Output the (X, Y) coordinate of the center of the cell containing the given text.  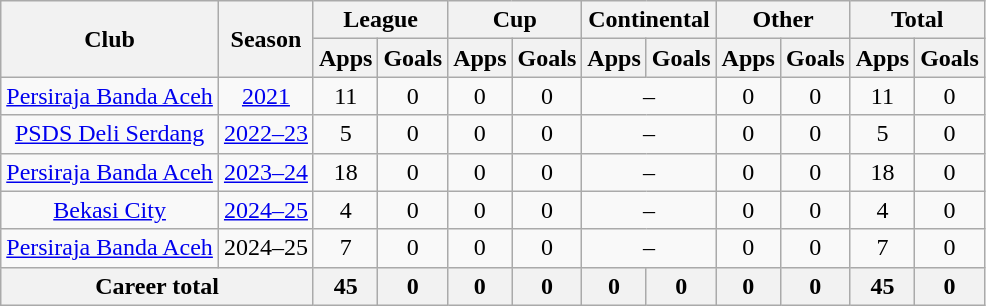
Bekasi City (110, 210)
PSDS Deli Serdang (110, 134)
Other (783, 20)
League (380, 20)
Season (266, 39)
Continental (649, 20)
Club (110, 39)
Cup (515, 20)
Career total (158, 286)
2022–23 (266, 134)
Total (917, 20)
2023–24 (266, 172)
2021 (266, 96)
